Scan for the cell matching the given text and deliver its [X, Y] coordinate at center. 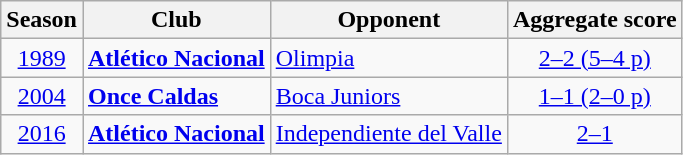
Independiente del Valle [388, 134]
1–1 (2–0 p) [594, 96]
1989 [42, 58]
Opponent [388, 20]
2–1 [594, 134]
Once Caldas [176, 96]
Aggregate score [594, 20]
2–2 (5–4 p) [594, 58]
2004 [42, 96]
Olimpia [388, 58]
Boca Juniors [388, 96]
2016 [42, 134]
Season [42, 20]
Club [176, 20]
